Return (X, Y) of the center of cell containing provided text 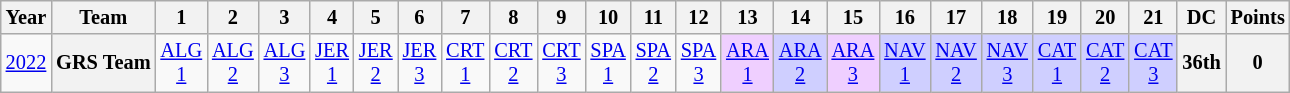
11 (654, 17)
ALG2 (233, 63)
6 (420, 17)
NAV2 (956, 63)
8 (513, 17)
CRT1 (465, 63)
10 (608, 17)
CRT2 (513, 63)
ALG1 (181, 63)
9 (561, 17)
NAV1 (904, 63)
20 (1105, 17)
3 (285, 17)
Team (103, 17)
5 (376, 17)
Year (26, 17)
16 (904, 17)
17 (956, 17)
2 (233, 17)
18 (1008, 17)
0 (1258, 63)
SPA2 (654, 63)
19 (1057, 17)
Points (1258, 17)
4 (332, 17)
2022 (26, 63)
14 (800, 17)
ALG3 (285, 63)
JER3 (420, 63)
CAT2 (1105, 63)
DC (1201, 17)
GRS Team (103, 63)
12 (698, 17)
7 (465, 17)
SPA3 (698, 63)
36th (1201, 63)
15 (854, 17)
ARA1 (748, 63)
JER1 (332, 63)
SPA1 (608, 63)
13 (748, 17)
JER2 (376, 63)
CAT3 (1153, 63)
ARA3 (854, 63)
1 (181, 17)
21 (1153, 17)
CAT1 (1057, 63)
NAV3 (1008, 63)
ARA2 (800, 63)
CRT3 (561, 63)
